Scan for the cell matching the given text and deliver its [x, y] coordinate at center. 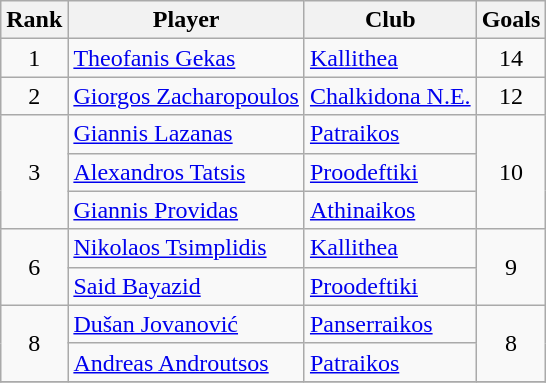
Athinaikos [390, 210]
Theofanis Gekas [186, 58]
Rank [34, 20]
Giorgos Zacharopoulos [186, 96]
14 [511, 58]
Said Bayazid [186, 286]
Player [186, 20]
Giannis Providas [186, 210]
10 [511, 172]
12 [511, 96]
Chalkidona N.E. [390, 96]
3 [34, 172]
Panserraikos [390, 324]
1 [34, 58]
Andreas Androutsos [186, 362]
Nikolaos Tsimplidis [186, 248]
Dušan Jovanović [186, 324]
6 [34, 267]
Goals [511, 20]
9 [511, 267]
Giannis Lazanas [186, 134]
2 [34, 96]
Club [390, 20]
Alexandros Tatsis [186, 172]
